Identify which cell holds the provided text, then report its (x, y) central coordinate. 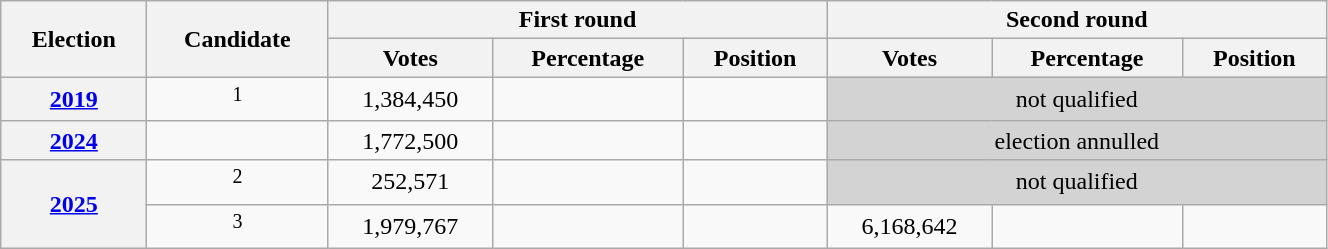
252,571 (410, 182)
2025 (74, 204)
2 (238, 182)
3 (238, 226)
2024 (74, 140)
1,384,450 (410, 100)
Candidate (238, 39)
2019 (74, 100)
Second round (1076, 20)
1,772,500 (410, 140)
Election (74, 39)
6,168,642 (910, 226)
1,979,767 (410, 226)
1 (238, 100)
election annulled (1076, 140)
First round (578, 20)
